Detect which cell encompasses the target text, then output its [x, y] center coordinate. 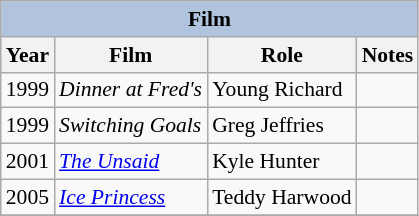
2005 [28, 197]
Greg Jeffries [282, 126]
Dinner at Fred's [130, 90]
Young Richard [282, 90]
Kyle Hunter [282, 162]
Switching Goals [130, 126]
2001 [28, 162]
The Unsaid [130, 162]
Teddy Harwood [282, 197]
Year [28, 55]
Notes [388, 55]
Ice Princess [130, 197]
Role [282, 55]
